Pinpoint the cell where the given text exists, returning its [x, y] midpoint coordinate. 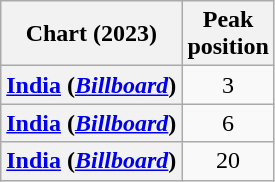
3 [228, 85]
Chart (2023) [92, 34]
20 [228, 161]
Peakposition [228, 34]
6 [228, 123]
